Output the (x, y) coordinate of the center of the cell containing the given text.  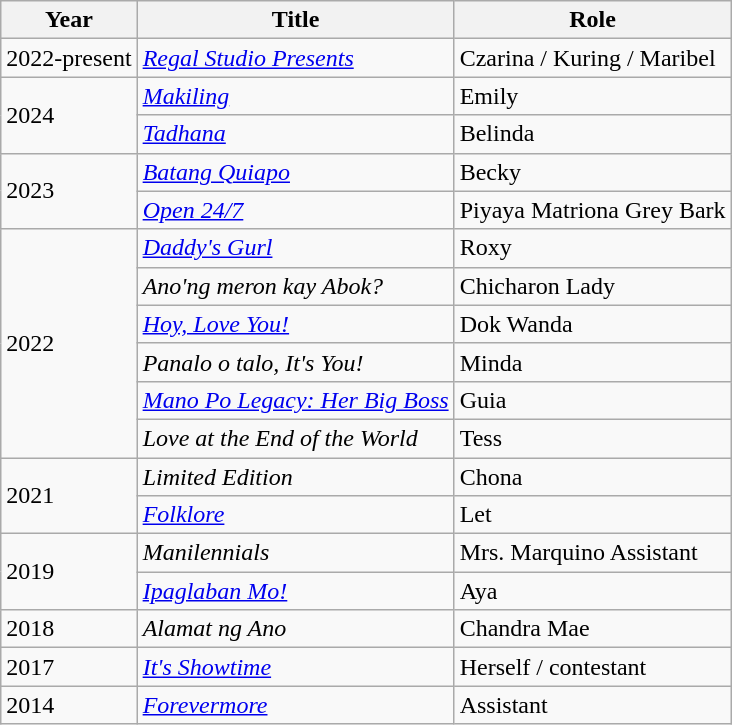
Title (296, 20)
2021 (69, 496)
2022 (69, 343)
Alamat ng Ano (296, 629)
2018 (69, 629)
2023 (69, 191)
It's Showtime (296, 667)
2014 (69, 705)
Dok Wanda (592, 324)
Year (69, 20)
2024 (69, 115)
Czarina / Kuring / Maribel (592, 58)
Role (592, 20)
Mano Po Legacy: Her Big Boss (296, 400)
Herself / contestant (592, 667)
Becky (592, 172)
Piyaya Matriona Grey Bark (592, 210)
Aya (592, 591)
Minda (592, 362)
Roxy (592, 248)
2017 (69, 667)
Tess (592, 438)
Mrs. Marquino Assistant (592, 553)
Chandra Mae (592, 629)
Ipaglaban Mo! (296, 591)
Emily (592, 96)
Chicharon Lady (592, 286)
Manilennials (296, 553)
Folklore (296, 515)
Guia (592, 400)
Makiling (296, 96)
2019 (69, 572)
Regal Studio Presents (296, 58)
Batang Quiapo (296, 172)
Tadhana (296, 134)
Limited Edition (296, 477)
Ano'ng meron kay Abok? (296, 286)
Daddy's Gurl (296, 248)
Assistant (592, 705)
2022-present (69, 58)
Panalo o talo, It's You! (296, 362)
Belinda (592, 134)
Chona (592, 477)
Let (592, 515)
Hoy, Love You! (296, 324)
Love at the End of the World (296, 438)
Forevermore (296, 705)
Open 24/7 (296, 210)
